Identify which cell holds the provided text, then report its [x, y] central coordinate. 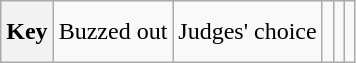
Buzzed out [113, 32]
Judges' choice [248, 32]
Key [27, 32]
